Scan for the cell matching the given text and deliver its [X, Y] coordinate at center. 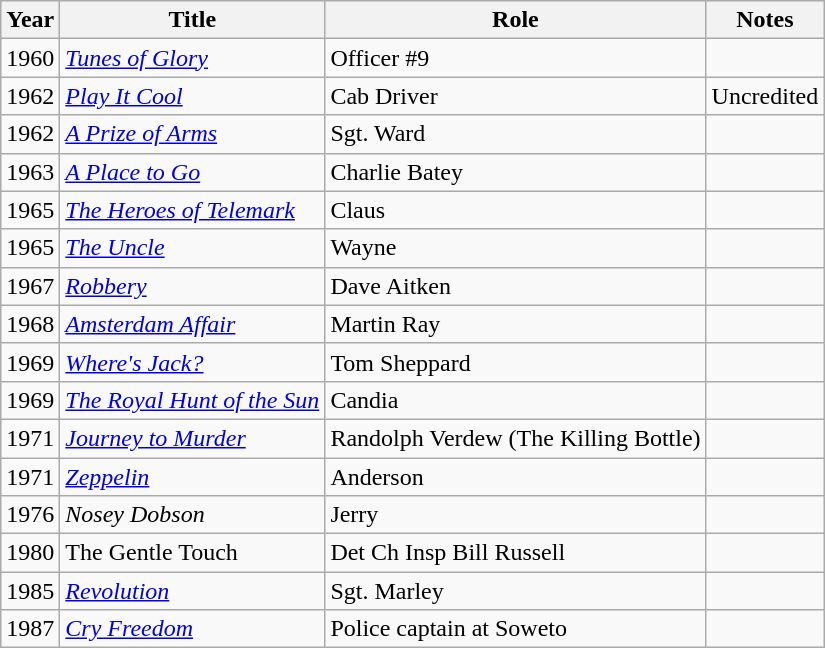
1985 [30, 591]
Randolph Verdew (The Killing Bottle) [516, 438]
Tunes of Glory [192, 58]
1987 [30, 629]
Where's Jack? [192, 362]
1968 [30, 324]
Zeppelin [192, 477]
1976 [30, 515]
Sgt. Marley [516, 591]
Claus [516, 210]
The Royal Hunt of the Sun [192, 400]
Jerry [516, 515]
Det Ch Insp Bill Russell [516, 553]
Robbery [192, 286]
1980 [30, 553]
Charlie Batey [516, 172]
1960 [30, 58]
1963 [30, 172]
Martin Ray [516, 324]
Title [192, 20]
1967 [30, 286]
Anderson [516, 477]
Cry Freedom [192, 629]
Officer #9 [516, 58]
The Gentle Touch [192, 553]
Nosey Dobson [192, 515]
Journey to Murder [192, 438]
Police captain at Soweto [516, 629]
The Uncle [192, 248]
Role [516, 20]
Revolution [192, 591]
A Place to Go [192, 172]
Uncredited [765, 96]
Amsterdam Affair [192, 324]
Notes [765, 20]
The Heroes of Telemark [192, 210]
Candia [516, 400]
A Prize of Arms [192, 134]
Wayne [516, 248]
Sgt. Ward [516, 134]
Cab Driver [516, 96]
Year [30, 20]
Play It Cool [192, 96]
Tom Sheppard [516, 362]
Dave Aitken [516, 286]
